Detect which cell encompasses the target text, then output its [x, y] center coordinate. 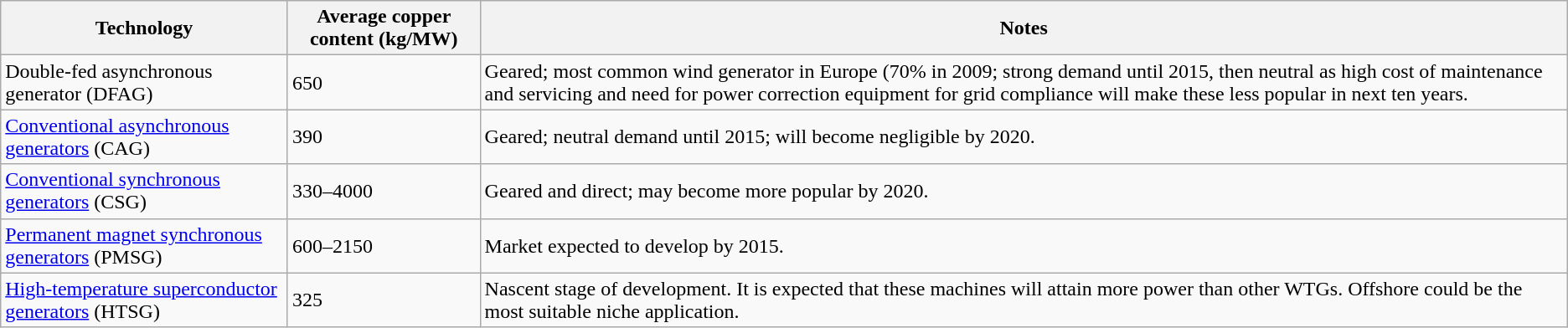
High-temperature superconductor generators (HTSG) [144, 300]
325 [384, 300]
Notes [1024, 28]
Conventional synchronous generators (CSG) [144, 191]
Double-fed asynchronous generator (DFAG) [144, 82]
650 [384, 82]
600–2150 [384, 246]
Technology [144, 28]
Geared; neutral demand until 2015; will become negligible by 2020. [1024, 137]
Average copper content (kg/MW) [384, 28]
330–4000 [384, 191]
Market expected to develop by 2015. [1024, 246]
Permanent magnet synchronous generators (PMSG) [144, 246]
Geared and direct; may become more popular by 2020. [1024, 191]
390 [384, 137]
Conventional asynchronous generators (CAG) [144, 137]
